Determine the [X, Y] coordinate at the center of the cell enclosing the given text.  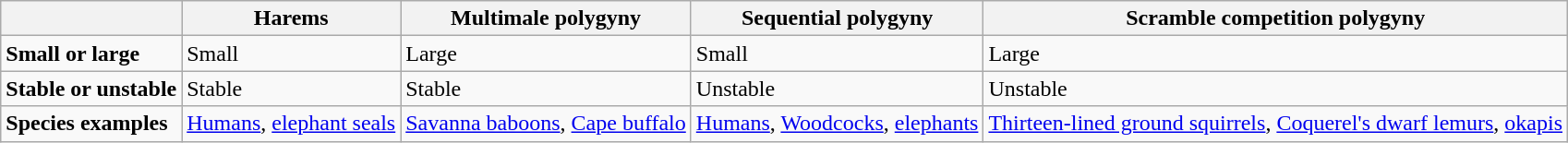
Harems [292, 18]
Multimale polygyny [547, 18]
Humans, elephant seals [292, 124]
Species examples [91, 124]
Small or large [91, 54]
Thirteen-lined ground squirrels, Coquerel's dwarf lemurs, okapis [1276, 124]
Scramble competition polygyny [1276, 18]
Humans, Woodcocks, elephants [837, 124]
Sequential polygyny [837, 18]
Savanna baboons, Cape buffalo [547, 124]
Stable or unstable [91, 89]
